Locate the cell with the specified text and output its [x, y] center coordinate. 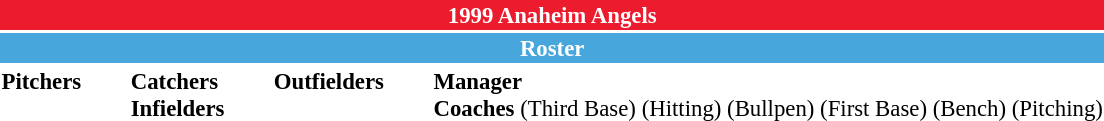
1999 Anaheim Angels [552, 15]
Roster [552, 48]
